Capture the cell that displays the provided text and extract its (X, Y) central coordinate. 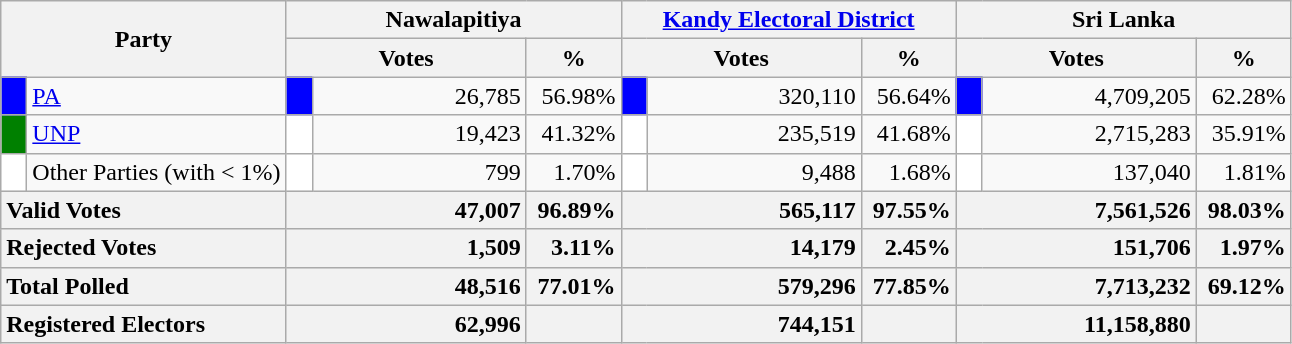
41.32% (574, 134)
41.68% (908, 134)
69.12% (1244, 286)
4,709,205 (1089, 96)
62.28% (1244, 96)
98.03% (1244, 210)
320,110 (754, 96)
1.97% (1244, 248)
565,117 (741, 210)
Rejected Votes (144, 248)
151,706 (1076, 248)
9,488 (754, 172)
1,509 (406, 248)
7,713,232 (1076, 286)
744,151 (741, 324)
Nawalapitiya (454, 20)
7,561,526 (1076, 210)
Sri Lanka (1124, 20)
1.81% (1244, 172)
11,158,880 (1076, 324)
35.91% (1244, 134)
Party (144, 39)
3.11% (574, 248)
2.45% (908, 248)
799 (419, 172)
PA (156, 96)
56.64% (908, 96)
48,516 (406, 286)
235,519 (754, 134)
47,007 (406, 210)
56.98% (574, 96)
Valid Votes (144, 210)
2,715,283 (1089, 134)
77.85% (908, 286)
62,996 (406, 324)
97.55% (908, 210)
Kandy Electoral District (788, 20)
137,040 (1089, 172)
1.70% (574, 172)
14,179 (741, 248)
19,423 (419, 134)
Other Parties (with < 1%) (156, 172)
77.01% (574, 286)
UNP (156, 134)
26,785 (419, 96)
96.89% (574, 210)
579,296 (741, 286)
Total Polled (144, 286)
Registered Electors (144, 324)
1.68% (908, 172)
